Identify which cell holds the provided text, then report its (X, Y) central coordinate. 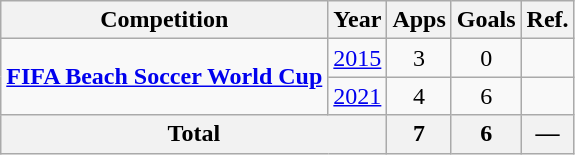
— (548, 134)
7 (419, 134)
FIFA Beach Soccer World Cup (164, 77)
Apps (419, 20)
Year (358, 20)
0 (486, 58)
Total (194, 134)
Ref. (548, 20)
3 (419, 58)
Competition (164, 20)
2021 (358, 96)
2015 (358, 58)
4 (419, 96)
Goals (486, 20)
